Find where the given text appears and provide that cell's center as [X, Y] coordinate. 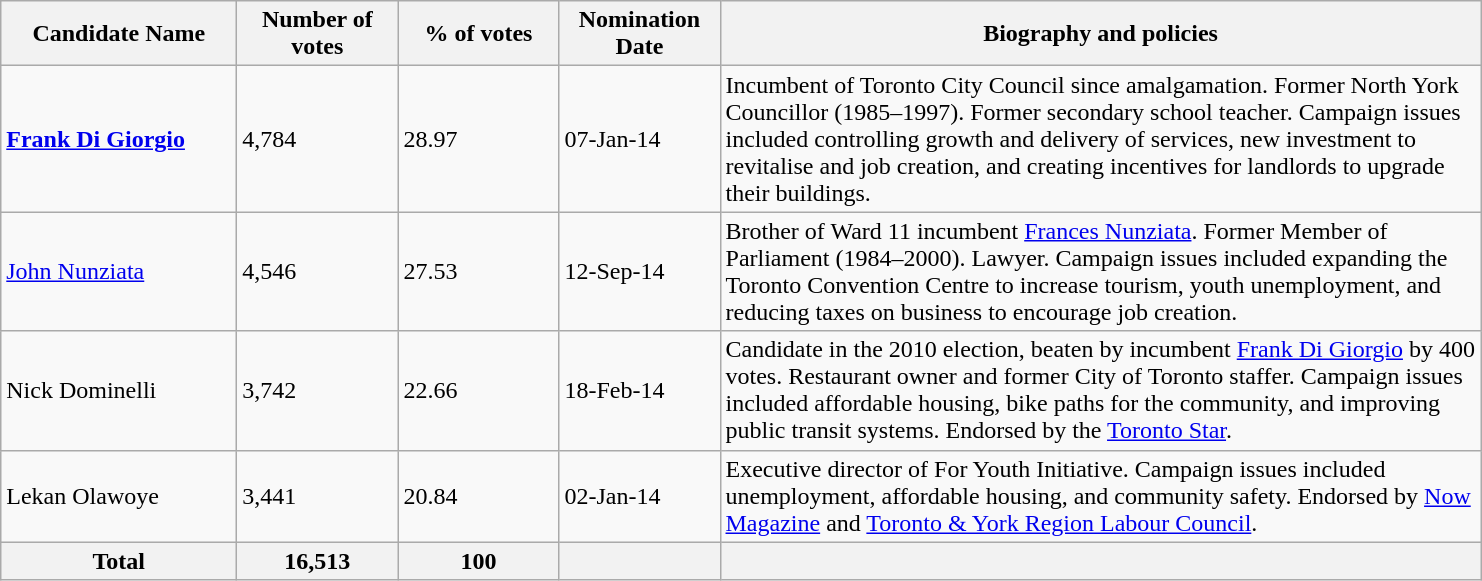
20.84 [478, 496]
100 [478, 561]
3,441 [318, 496]
Frank Di Giorgio [119, 139]
Candidate Name [119, 34]
Total [119, 561]
07-Jan-14 [640, 139]
3,742 [318, 390]
% of votes [478, 34]
18-Feb-14 [640, 390]
22.66 [478, 390]
28.97 [478, 139]
4,784 [318, 139]
Biography and policies [1100, 34]
4,546 [318, 272]
Nick Dominelli [119, 390]
John Nunziata [119, 272]
16,513 [318, 561]
02-Jan-14 [640, 496]
Number of votes [318, 34]
Lekan Olawoye [119, 496]
Nomination Date [640, 34]
12-Sep-14 [640, 272]
27.53 [478, 272]
